Scan for the cell matching the given text and deliver its [x, y] coordinate at center. 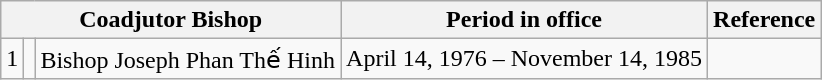
Bishop Joseph Phan Thế Hinh [188, 59]
Coadjutor Bishop [171, 20]
Period in office [524, 20]
April 14, 1976 – November 14, 1985 [524, 59]
1 [12, 59]
Reference [764, 20]
